Return (x, y) of the center of cell containing provided text 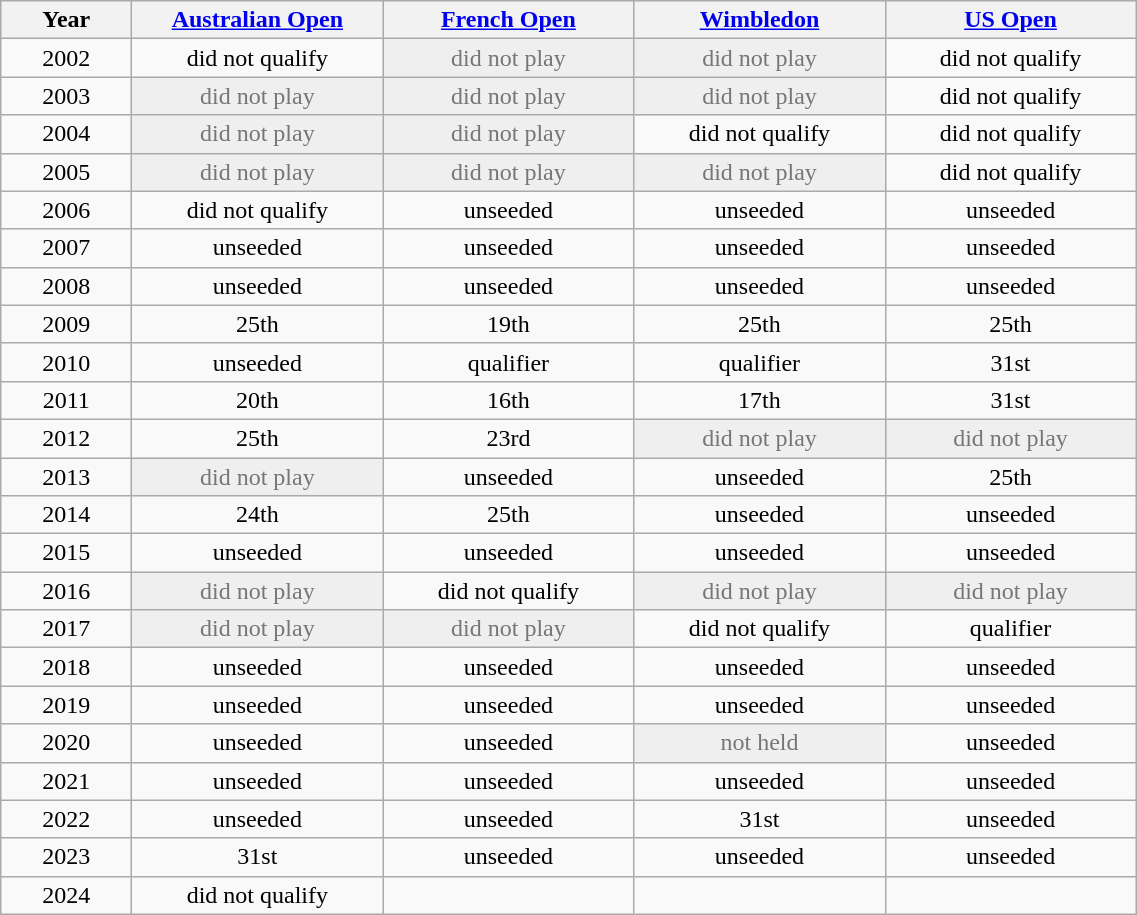
2012 (66, 438)
2004 (66, 134)
US Open (1010, 20)
2014 (66, 515)
Australian Open (258, 20)
24th (258, 515)
2021 (66, 781)
2002 (66, 58)
17th (760, 400)
20th (258, 400)
2016 (66, 591)
2010 (66, 362)
2024 (66, 895)
2009 (66, 324)
2008 (66, 286)
Year (66, 20)
2011 (66, 400)
not held (760, 743)
2013 (66, 477)
2019 (66, 705)
2020 (66, 743)
2023 (66, 857)
Wimbledon (760, 20)
2006 (66, 210)
2007 (66, 248)
2017 (66, 629)
2003 (66, 96)
2005 (66, 172)
French Open (508, 20)
16th (508, 400)
2015 (66, 553)
2022 (66, 819)
19th (508, 324)
2018 (66, 667)
23rd (508, 438)
